Capture the cell that displays the provided text and extract its (X, Y) central coordinate. 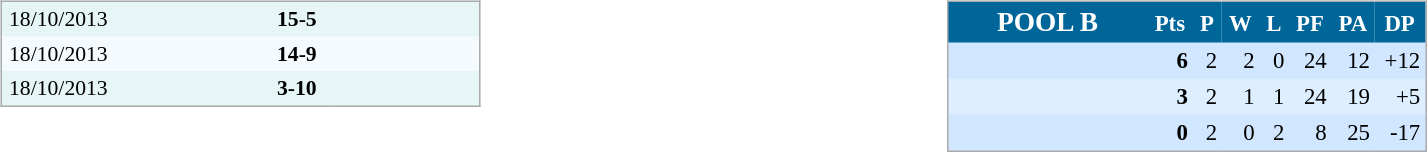
3-10 (296, 88)
15-5 (296, 18)
19 (1352, 96)
25 (1352, 132)
6 (1170, 60)
3 (1170, 96)
PA (1352, 22)
POOL B (1047, 22)
P (1206, 22)
-17 (1400, 132)
+12 (1400, 60)
PF (1310, 22)
Pts (1170, 22)
DP (1400, 22)
W (1240, 22)
L (1274, 22)
8 (1310, 132)
12 (1352, 60)
14-9 (296, 53)
+5 (1400, 96)
